Determine the (x, y) coordinate at the center of the cell enclosing the given text.  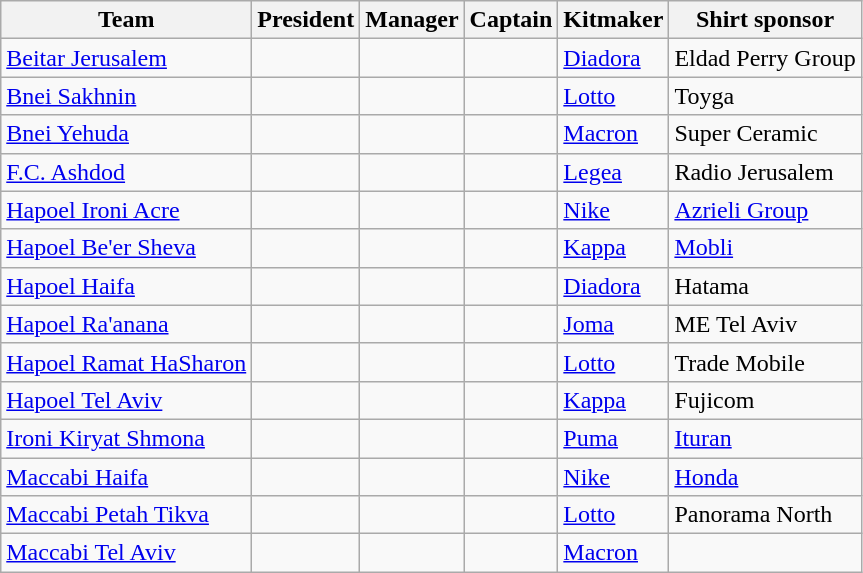
Super Ceramic (765, 134)
Team (126, 20)
Hapoel Tel Aviv (126, 400)
Bnei Sakhnin (126, 96)
Beitar Jerusalem (126, 58)
Hapoel Ra'anana (126, 324)
Panorama North (765, 515)
Honda (765, 477)
ME Tel Aviv (765, 324)
Trade Mobile (765, 362)
Maccabi Petah Tikva (126, 515)
Hapoel Ramat HaSharon (126, 362)
Joma (614, 324)
President (306, 20)
Hapoel Be'er Sheva (126, 248)
Manager (412, 20)
Fujicom (765, 400)
Eldad Perry Group (765, 58)
Legea (614, 172)
Azrieli Group (765, 210)
Kitmaker (614, 20)
Toyga (765, 96)
Puma (614, 438)
Captain (511, 20)
Hapoel Ironi Acre (126, 210)
Hatama (765, 286)
F.C. Ashdod (126, 172)
Mobli (765, 248)
Shirt sponsor (765, 20)
Ironi Kiryat Shmona (126, 438)
Hapoel Haifa (126, 286)
Ituran (765, 438)
Maccabi Tel Aviv (126, 553)
Bnei Yehuda (126, 134)
Maccabi Haifa (126, 477)
Radio Jerusalem (765, 172)
